Identify which cell holds the provided text, then report its [x, y] central coordinate. 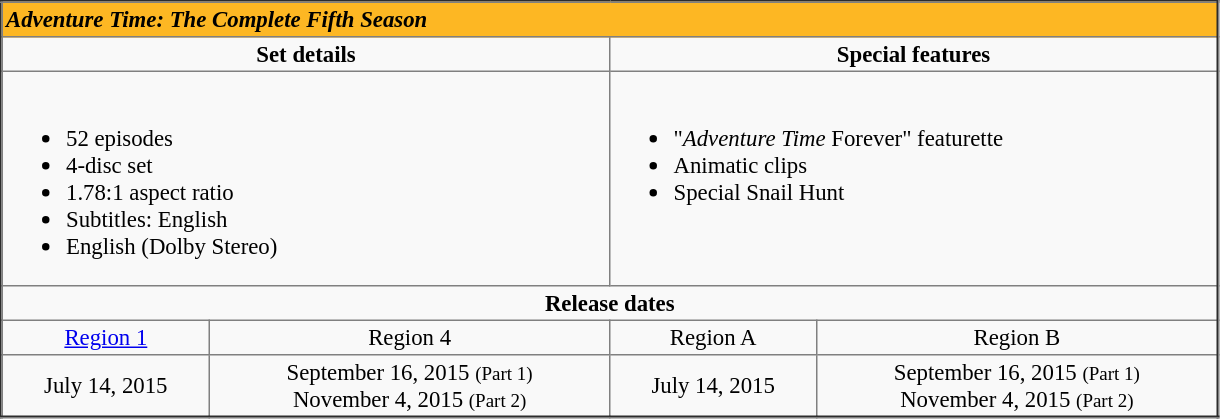
Region B [1017, 338]
Adventure Time: The Complete Fifth Season [610, 20]
Region 4 [409, 338]
52 episodes4-disc set1.78:1 aspect ratioSubtitles: EnglishEnglish (Dolby Stereo) [306, 178]
"Adventure Time Forever" featuretteAnimatic clipsSpecial Snail Hunt [914, 178]
Region A [714, 338]
Release dates [610, 303]
Set details [306, 54]
Region 1 [106, 338]
Special features [914, 54]
